Provide the [x, y] coordinate of the cell's center where the given text is located.  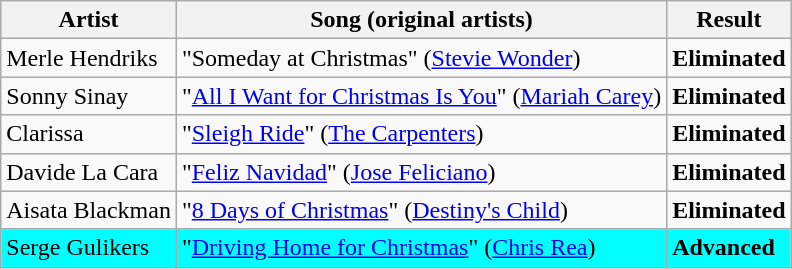
"Feliz Navidad" (Jose Feliciano) [421, 172]
"All I Want for Christmas Is You" (Mariah Carey) [421, 96]
Serge Gulikers [89, 248]
"8 Days of Christmas" (Destiny's Child) [421, 210]
Aisata Blackman [89, 210]
"Sleigh Ride" (The Carpenters) [421, 134]
Song (original artists) [421, 20]
Davide La Cara [89, 172]
Artist [89, 20]
Result [729, 20]
Advanced [729, 248]
"Driving Home for Christmas" (Chris Rea) [421, 248]
"Someday at Christmas" (Stevie Wonder) [421, 58]
Clarissa [89, 134]
Merle Hendriks [89, 58]
Sonny Sinay [89, 96]
